Locate the cell with the specified text and output its [X, Y] center coordinate. 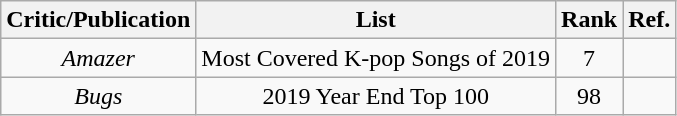
Most Covered K-pop Songs of 2019 [376, 58]
List [376, 20]
Ref. [650, 20]
2019 Year End Top 100 [376, 96]
Critic/Publication [98, 20]
98 [590, 96]
Amazer [98, 58]
7 [590, 58]
Bugs [98, 96]
Rank [590, 20]
